Detect which cell encompasses the target text, then output its [x, y] center coordinate. 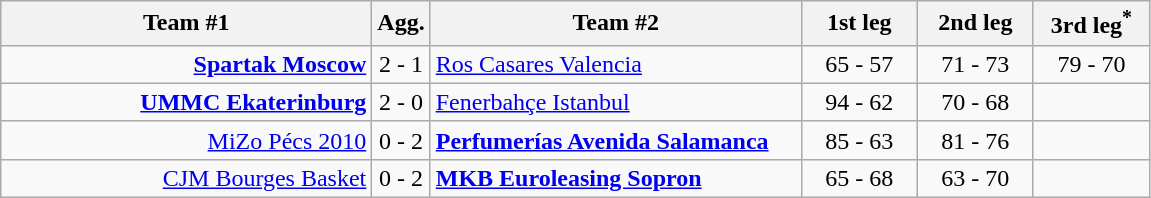
81 - 76 [975, 140]
70 - 68 [975, 102]
Spartak Moscow [186, 64]
71 - 73 [975, 64]
63 - 70 [975, 178]
Team #1 [186, 24]
Fenerbahçe Istanbul [616, 102]
2 - 1 [401, 64]
65 - 57 [859, 64]
UMMC Ekaterinburg [186, 102]
2 - 0 [401, 102]
65 - 68 [859, 178]
1st leg [859, 24]
CJM Bourges Basket [186, 178]
3rd leg* [1091, 24]
Ros Casares Valencia [616, 64]
2nd leg [975, 24]
Perfumerías Avenida Salamanca [616, 140]
Agg. [401, 24]
79 - 70 [1091, 64]
85 - 63 [859, 140]
94 - 62 [859, 102]
MKB Euroleasing Sopron [616, 178]
MiZo Pécs 2010 [186, 140]
Team #2 [616, 24]
